Provide the [x, y] coordinate of the cell's center where the given text is located.  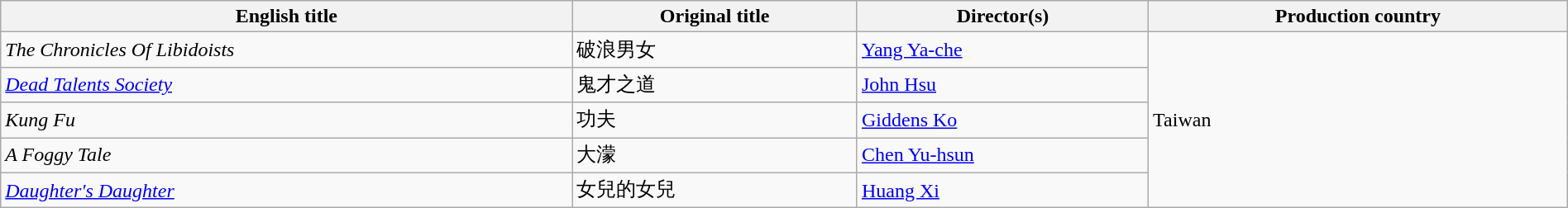
Kung Fu [286, 121]
女兒的女兒 [715, 190]
Daughter's Daughter [286, 190]
A Foggy Tale [286, 155]
Huang Xi [1002, 190]
Dead Talents Society [286, 84]
Giddens Ko [1002, 121]
Director(s) [1002, 17]
鬼才之道 [715, 84]
破浪男女 [715, 50]
English title [286, 17]
Original title [715, 17]
功夫 [715, 121]
Yang Ya-che [1002, 50]
John Hsu [1002, 84]
Chen Yu-hsun [1002, 155]
Production country [1358, 17]
Taiwan [1358, 121]
The Chronicles Of Libidoists [286, 50]
大濛 [715, 155]
